Return (x, y) of the center of cell containing provided text 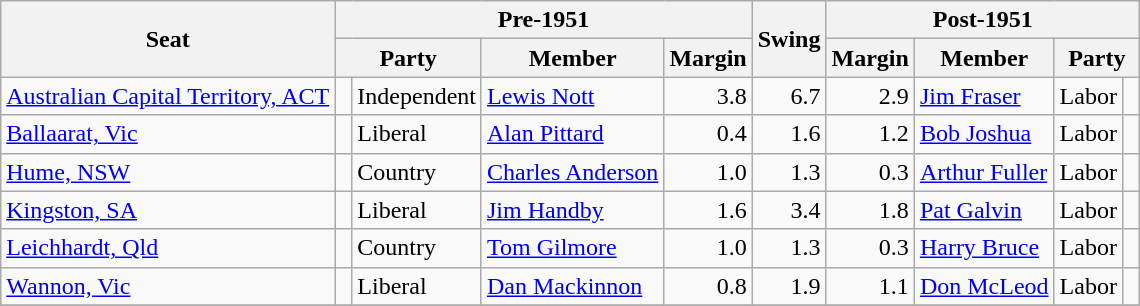
0.8 (708, 286)
Dan Mackinnon (572, 286)
Wannon, Vic (168, 286)
Hume, NSW (168, 172)
1.9 (789, 286)
Alan Pittard (572, 134)
Arthur Fuller (984, 172)
Ballaarat, Vic (168, 134)
Don McLeod (984, 286)
Pre-1951 (544, 20)
3.4 (789, 210)
Swing (789, 39)
Lewis Nott (572, 96)
Jim Fraser (984, 96)
Australian Capital Territory, ACT (168, 96)
Charles Anderson (572, 172)
Kingston, SA (168, 210)
1.8 (870, 210)
3.8 (708, 96)
1.2 (870, 134)
Jim Handby (572, 210)
2.9 (870, 96)
Leichhardt, Qld (168, 248)
6.7 (789, 96)
Independent (417, 96)
Harry Bruce (984, 248)
Seat (168, 39)
0.4 (708, 134)
Post-1951 (983, 20)
Tom Gilmore (572, 248)
Bob Joshua (984, 134)
1.1 (870, 286)
Pat Galvin (984, 210)
